Extract the [x, y] coordinate from the center of the cell holding the provided text.  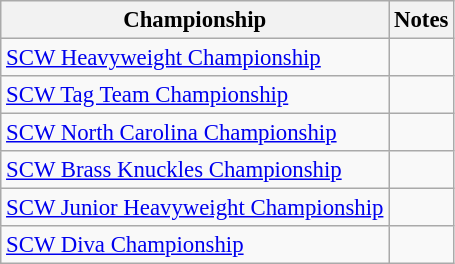
SCW Heavyweight Championship [195, 58]
SCW North Carolina Championship [195, 133]
SCW Tag Team Championship [195, 95]
SCW Brass Knuckles Championship [195, 170]
Championship [195, 20]
Notes [422, 20]
SCW Junior Heavyweight Championship [195, 208]
SCW Diva Championship [195, 245]
